For the text-containing cell, return its midpoint in [x, y] coordinate format. 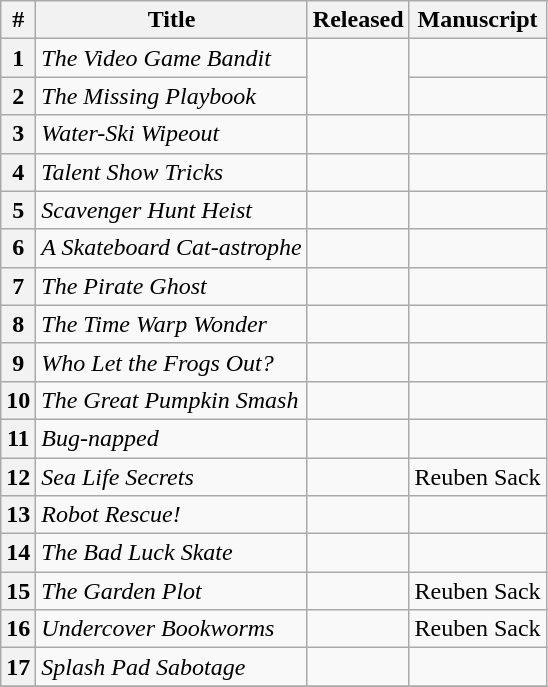
16 [18, 629]
13 [18, 515]
Scavenger Hunt Heist [172, 210]
2 [18, 96]
Splash Pad Sabotage [172, 667]
3 [18, 134]
Bug-napped [172, 438]
Who Let the Frogs Out? [172, 362]
Title [172, 20]
The Garden Plot [172, 591]
The Time Warp Wonder [172, 324]
9 [18, 362]
17 [18, 667]
Released [358, 20]
Robot Rescue! [172, 515]
A Skateboard Cat-astrophe [172, 248]
6 [18, 248]
# [18, 20]
15 [18, 591]
The Missing Playbook [172, 96]
10 [18, 400]
11 [18, 438]
Manuscript [478, 20]
Sea Life Secrets [172, 477]
5 [18, 210]
1 [18, 58]
Undercover Bookworms [172, 629]
14 [18, 553]
7 [18, 286]
Water-Ski Wipeout [172, 134]
Talent Show Tricks [172, 172]
4 [18, 172]
12 [18, 477]
The Great Pumpkin Smash [172, 400]
The Bad Luck Skate [172, 553]
The Video Game Bandit [172, 58]
The Pirate Ghost [172, 286]
8 [18, 324]
